Capture the cell that displays the provided text and extract its [x, y] central coordinate. 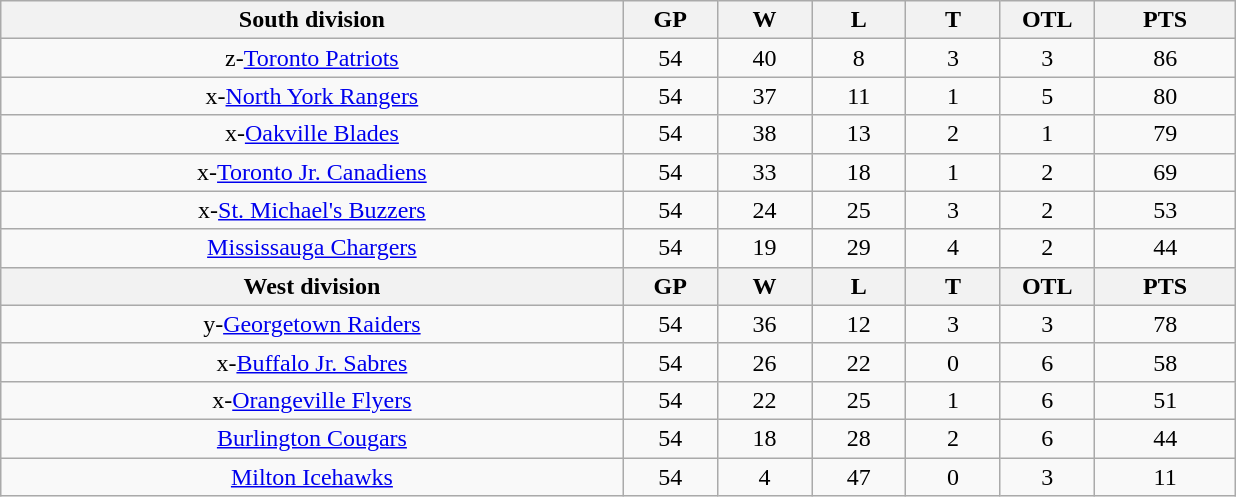
19 [764, 248]
8 [859, 58]
24 [764, 210]
x-St. Michael's Buzzers [312, 210]
37 [764, 96]
80 [1165, 96]
26 [764, 362]
86 [1165, 58]
33 [764, 172]
47 [859, 477]
Milton Icehawks [312, 477]
38 [764, 134]
y-Georgetown Raiders [312, 324]
36 [764, 324]
12 [859, 324]
53 [1165, 210]
x-Toronto Jr. Canadiens [312, 172]
13 [859, 134]
Burlington Cougars [312, 438]
x-Oakville Blades [312, 134]
78 [1165, 324]
40 [764, 58]
z-Toronto Patriots [312, 58]
58 [1165, 362]
29 [859, 248]
Mississauga Chargers [312, 248]
51 [1165, 400]
28 [859, 438]
5 [1047, 96]
South division [312, 20]
x-Buffalo Jr. Sabres [312, 362]
x-Orangeville Flyers [312, 400]
69 [1165, 172]
x-North York Rangers [312, 96]
79 [1165, 134]
West division [312, 286]
